Detect which cell encompasses the target text, then output its [x, y] center coordinate. 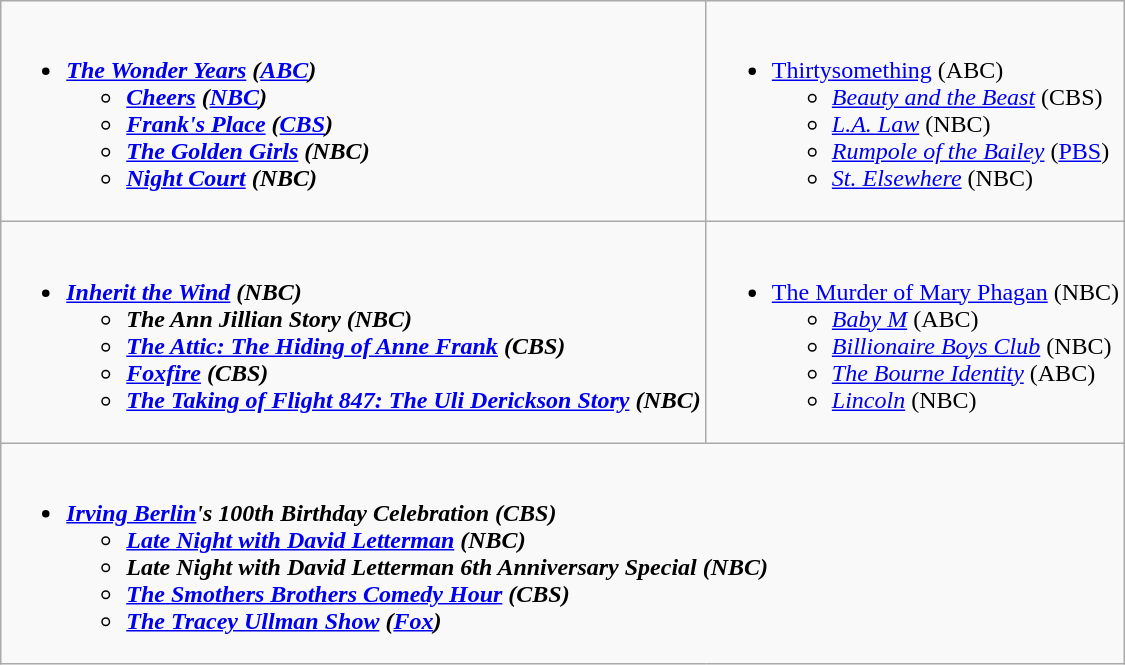
Thirtysomething (ABC)Beauty and the Beast (CBS)L.A. Law (NBC)Rumpole of the Bailey (PBS)St. Elsewhere (NBC) [915, 112]
The Wonder Years (ABC)Cheers (NBC)Frank's Place (CBS)The Golden Girls (NBC)Night Court (NBC) [354, 112]
The Murder of Mary Phagan (NBC)Baby M (ABC)Billionaire Boys Club (NBC)The Bourne Identity (ABC)Lincoln (NBC) [915, 332]
